Identify which cell holds the provided text, then report its [x, y] central coordinate. 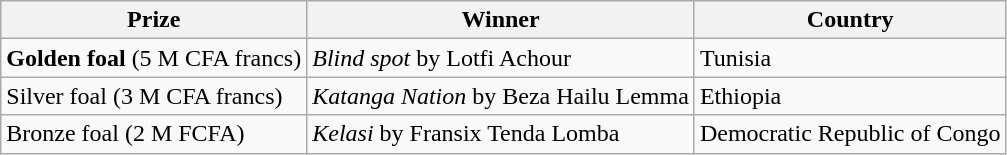
Golden foal (5 M CFA francs) [154, 58]
Democratic Republic of Congo [850, 134]
Blind spot by Lotfi Achour [501, 58]
Silver foal (3 M CFA francs) [154, 96]
Ethiopia [850, 96]
Kelasi by Fransix Tenda Lomba [501, 134]
Winner [501, 20]
Country [850, 20]
Katanga Nation by Beza Hailu Lemma [501, 96]
Prize [154, 20]
Bronze foal (2 M FCFA) [154, 134]
Tunisia [850, 58]
